Search for the cell housing the specified text and yield its (X, Y) center coordinate. 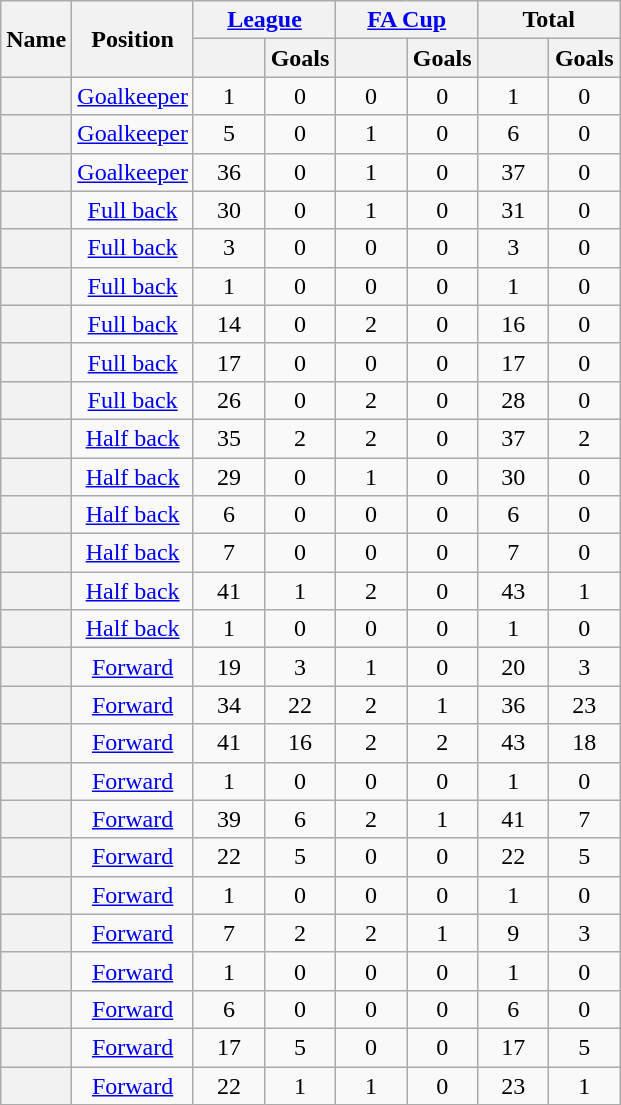
28 (514, 400)
League (264, 20)
9 (514, 933)
20 (514, 667)
19 (228, 667)
34 (228, 705)
Total (549, 20)
14 (228, 324)
Position (133, 39)
35 (228, 438)
39 (228, 819)
29 (228, 477)
FA Cup (407, 20)
31 (514, 210)
Name (36, 39)
18 (584, 743)
26 (228, 400)
